Search for the cell housing the specified text and yield its (X, Y) center coordinate. 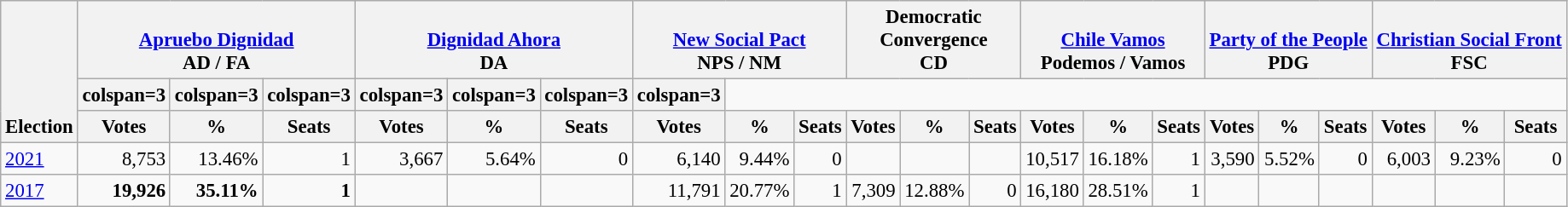
3,590 (1232, 159)
New Social PactNPS / NM (739, 40)
13.46% (216, 159)
Party of the PeoplePDG (1288, 40)
Election (39, 72)
16,180 (1053, 191)
2021 (39, 159)
5.64% (494, 159)
Chile VamosPodemos / Vamos (1112, 40)
12.88% (935, 191)
6,140 (678, 159)
7,309 (874, 191)
2017 (39, 191)
9.23% (1470, 159)
11,791 (678, 191)
19,926 (124, 191)
DemocraticConvergenceCD (933, 40)
5.52% (1289, 159)
28.51% (1118, 191)
Christian Social FrontFSC (1469, 40)
16.18% (1118, 159)
8,753 (124, 159)
3,667 (401, 159)
6,003 (1403, 159)
Apruebo DignidadAD / FA (217, 40)
35.11% (216, 191)
20.77% (759, 191)
10,517 (1053, 159)
9.44% (759, 159)
Dignidad AhoraDA (493, 40)
